Identify which cell holds the provided text, then report its [X, Y] central coordinate. 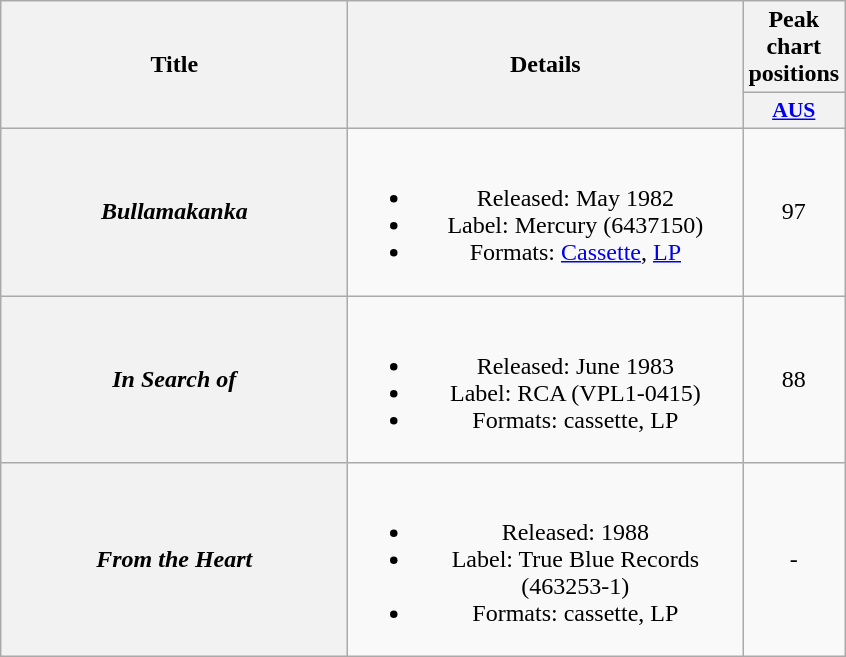
Title [174, 65]
Released: June 1983Label: RCA (VPL1-0415)Formats: cassette, LP [546, 380]
From the Heart [174, 560]
Bullamakanka [174, 212]
97 [794, 212]
Peak chart positions [794, 47]
88 [794, 380]
Released: 1988Label: True Blue Records (463253-1)Formats: cassette, LP [546, 560]
Released: May 1982Label: Mercury (6437150)Formats: Cassette, LP [546, 212]
- [794, 560]
In Search of [174, 380]
Details [546, 65]
AUS [794, 111]
